Detect which cell encompasses the target text, then output its [X, Y] center coordinate. 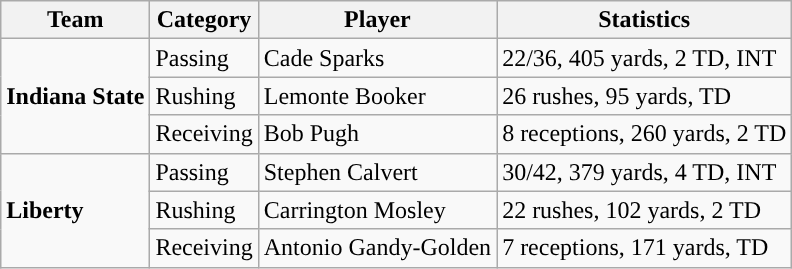
8 receptions, 260 yards, 2 TD [644, 134]
Bob Pugh [377, 134]
Category [204, 20]
Statistics [644, 20]
30/42, 379 yards, 4 TD, INT [644, 172]
22 rushes, 102 yards, 2 TD [644, 210]
Player [377, 20]
Liberty [76, 210]
Lemonte Booker [377, 96]
Antonio Gandy-Golden [377, 248]
22/36, 405 yards, 2 TD, INT [644, 58]
Indiana State [76, 96]
Stephen Calvert [377, 172]
26 rushes, 95 yards, TD [644, 96]
7 receptions, 171 yards, TD [644, 248]
Carrington Mosley [377, 210]
Cade Sparks [377, 58]
Team [76, 20]
